Return the (X, Y) coordinate for the center point of the cell that contains the specified text.  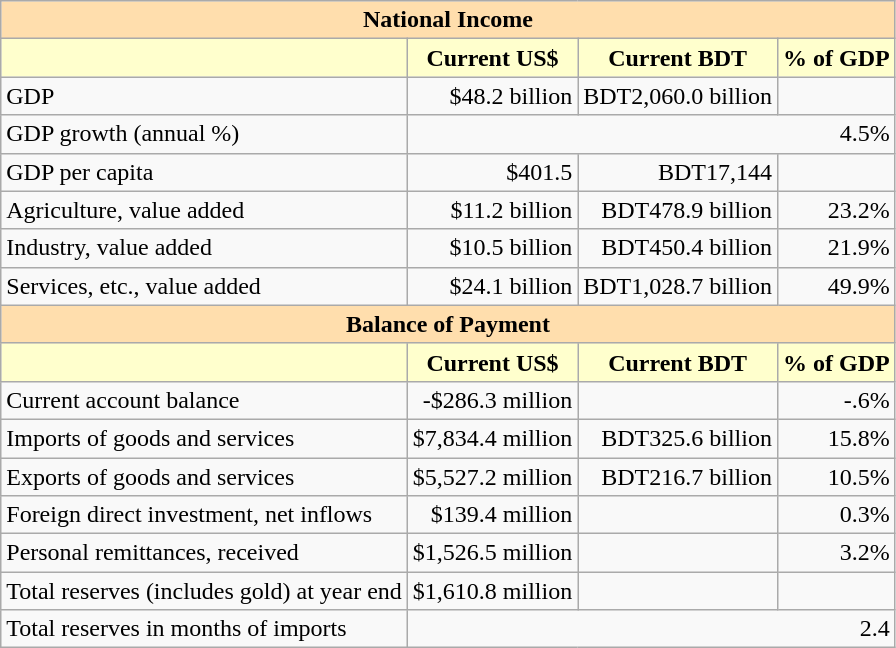
$401.5 (492, 172)
Industry, value added (204, 248)
$11.2 billion (492, 210)
Balance of Payment (448, 324)
15.8% (836, 438)
-.6% (836, 400)
BDT450.4 billion (678, 248)
Services, etc., value added (204, 286)
23.2% (836, 210)
BDT478.9 billion (678, 210)
$5,527.2 million (492, 477)
GDP (204, 96)
49.9% (836, 286)
$48.2 billion (492, 96)
National Income (448, 20)
Exports of goods and services (204, 477)
BDT1,028.7 billion (678, 286)
$7,834.4 million (492, 438)
$139.4 million (492, 515)
BDT2,060.0 billion (678, 96)
Agriculture, value added (204, 210)
Foreign direct investment, net inflows (204, 515)
Total reserves in months of imports (204, 629)
GDP per capita (204, 172)
4.5% (651, 134)
10.5% (836, 477)
Imports of goods and services (204, 438)
GDP growth (annual %) (204, 134)
$24.1 billion (492, 286)
21.9% (836, 248)
Current account balance (204, 400)
BDT325.6 billion (678, 438)
2.4 (651, 629)
Personal remittances, received (204, 553)
-$286.3 million (492, 400)
Total reserves (includes gold) at year end (204, 591)
3.2% (836, 553)
$1,526.5 million (492, 553)
BDT17,144 (678, 172)
0.3% (836, 515)
$1,610.8 million (492, 591)
BDT216.7 billion (678, 477)
$10.5 billion (492, 248)
